Pinpoint the cell where the given text exists, returning its [X, Y] midpoint coordinate. 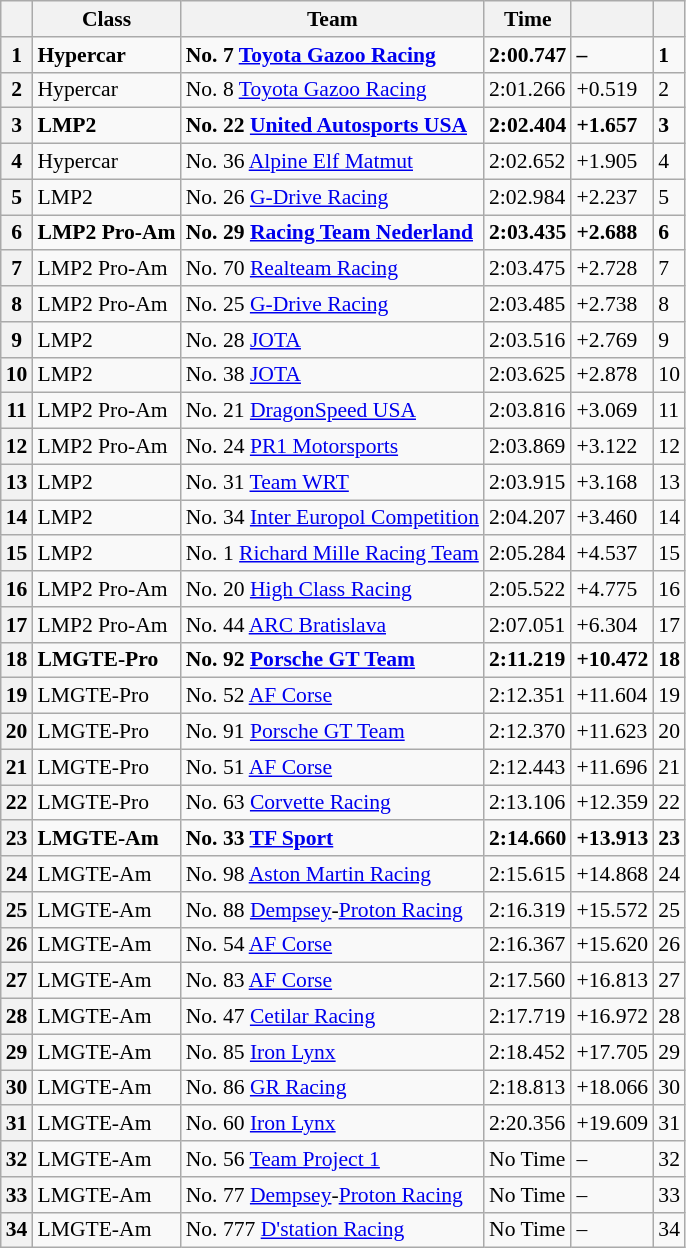
+15.572 [612, 910]
No. 47 Cetilar Racing [332, 1017]
+4.775 [612, 589]
2:17.719 [528, 1017]
+16.972 [612, 1017]
2:02.652 [528, 162]
2:20.356 [528, 1124]
+12.359 [612, 803]
2:12.443 [528, 767]
+2.738 [612, 304]
No. 52 AF Corse [332, 696]
No. 33 TF Sport [332, 839]
No. 21 DragonSpeed USA [332, 411]
+3.168 [612, 482]
Time [528, 19]
+3.122 [612, 447]
2:04.207 [528, 518]
2:14.660 [528, 839]
+16.813 [612, 981]
+19.609 [612, 1124]
2:16.367 [528, 945]
2:12.351 [528, 696]
+11.623 [612, 732]
2:03.625 [528, 375]
+11.604 [612, 696]
+2.688 [612, 233]
+11.696 [612, 767]
+3.069 [612, 411]
No. 70 Realteam Racing [332, 269]
2:00.747 [528, 55]
+6.304 [612, 625]
2:11.219 [528, 660]
Team [332, 19]
2:07.051 [528, 625]
No. 34 Inter Europol Competition [332, 518]
No. 24 PR1 Motorsports [332, 447]
No. 29 Racing Team Nederland [332, 233]
No. 63 Corvette Racing [332, 803]
No. 44 ARC Bratislava [332, 625]
2:18.813 [528, 1088]
+15.620 [612, 945]
2:03.816 [528, 411]
2:13.106 [528, 803]
2:01.266 [528, 90]
2:03.475 [528, 269]
No. 92 Porsche GT Team [332, 660]
+18.066 [612, 1088]
No. 28 JOTA [332, 340]
No. 85 Iron Lynx [332, 1052]
+13.913 [612, 839]
No. 25 G-Drive Racing [332, 304]
No. 22 United Autosports USA [332, 126]
No. 77 Dempsey-Proton Racing [332, 1195]
2:05.522 [528, 589]
+14.868 [612, 874]
+1.657 [612, 126]
+2.878 [612, 375]
No. 54 AF Corse [332, 945]
2:12.370 [528, 732]
+2.237 [612, 197]
No. 86 GR Racing [332, 1088]
+4.537 [612, 554]
+17.705 [612, 1052]
2:17.560 [528, 981]
Class [106, 19]
2:15.615 [528, 874]
No. 8 Toyota Gazoo Racing [332, 90]
No. 777 D'station Racing [332, 1230]
No. 1 Richard Mille Racing Team [332, 554]
No. 26 G-Drive Racing [332, 197]
No. 31 Team WRT [332, 482]
+3.460 [612, 518]
No. 60 Iron Lynx [332, 1124]
No. 88 Dempsey-Proton Racing [332, 910]
2:16.319 [528, 910]
2:02.404 [528, 126]
2:05.284 [528, 554]
+2.769 [612, 340]
2:03.869 [528, 447]
2:03.915 [528, 482]
+1.905 [612, 162]
No. 38 JOTA [332, 375]
+0.519 [612, 90]
2:02.984 [528, 197]
No. 98 Aston Martin Racing [332, 874]
No. 20 High Class Racing [332, 589]
No. 91 Porsche GT Team [332, 732]
2:03.485 [528, 304]
No. 83 AF Corse [332, 981]
No. 56 Team Project 1 [332, 1159]
2:18.452 [528, 1052]
+2.728 [612, 269]
2:03.435 [528, 233]
2:03.516 [528, 340]
No. 7 Toyota Gazoo Racing [332, 55]
+10.472 [612, 660]
No. 36 Alpine Elf Matmut [332, 162]
No. 51 AF Corse [332, 767]
